Return [X, Y] of the center of cell containing provided text 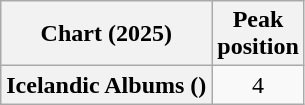
4 [258, 85]
Peakposition [258, 34]
Chart (2025) [106, 34]
Icelandic Albums () [106, 85]
